From the cell containing the given text, extract its center point as (X, Y) coordinate. 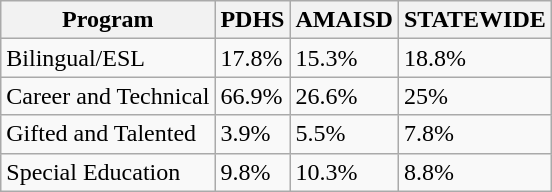
Special Education (108, 172)
25% (474, 96)
Bilingual/ESL (108, 58)
AMAISD (344, 20)
10.3% (344, 172)
15.3% (344, 58)
66.9% (252, 96)
5.5% (344, 134)
26.6% (344, 96)
Gifted and Talented (108, 134)
17.8% (252, 58)
3.9% (252, 134)
18.8% (474, 58)
7.8% (474, 134)
Program (108, 20)
Career and Technical (108, 96)
STATEWIDE (474, 20)
8.8% (474, 172)
PDHS (252, 20)
9.8% (252, 172)
